Detect which cell encompasses the target text, then output its [X, Y] center coordinate. 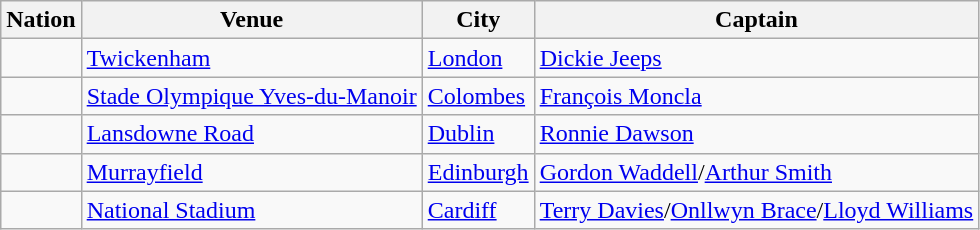
Twickenham [252, 58]
François Moncla [756, 96]
Edinburgh [478, 172]
Stade Olympique Yves-du-Manoir [252, 96]
National Stadium [252, 210]
City [478, 20]
London [478, 58]
Gordon Waddell/Arthur Smith [756, 172]
Cardiff [478, 210]
Lansdowne Road [252, 134]
Ronnie Dawson [756, 134]
Nation [41, 20]
Dickie Jeeps [756, 58]
Terry Davies/Onllwyn Brace/Lloyd Williams [756, 210]
Colombes [478, 96]
Dublin [478, 134]
Venue [252, 20]
Captain [756, 20]
Murrayfield [252, 172]
